Capture the cell that displays the provided text and extract its [X, Y] central coordinate. 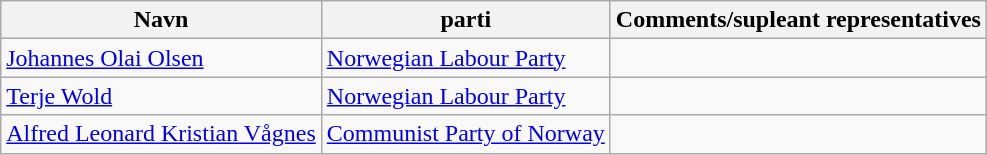
Comments/supleant representatives [798, 20]
Johannes Olai Olsen [162, 58]
Communist Party of Norway [466, 134]
Navn [162, 20]
parti [466, 20]
Terje Wold [162, 96]
Alfred Leonard Kristian Vågnes [162, 134]
